Return [x, y] of the center of cell containing provided text 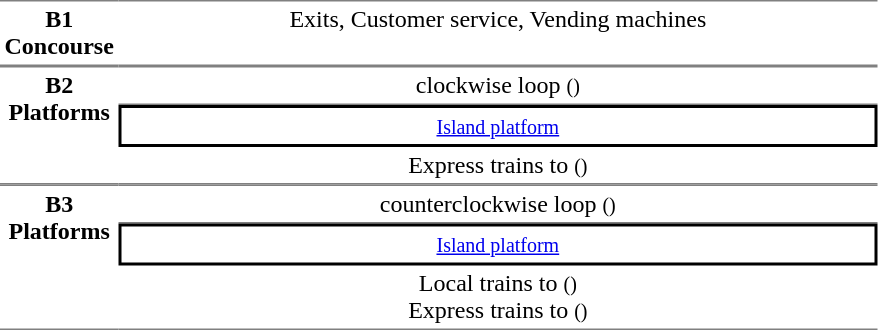
Exits, Customer service, Vending machines [498, 33]
clockwise loop () [498, 86]
B3Platforms [59, 257]
Express trains to () [498, 166]
Local trains to () Express trains to () [498, 298]
B2Platforms [59, 125]
counterclockwise loop () [498, 204]
B1Concourse [59, 33]
